Search for the cell housing the specified text and yield its [x, y] center coordinate. 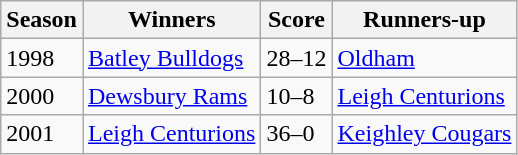
2001 [42, 134]
Runners-up [424, 20]
10–8 [296, 96]
36–0 [296, 134]
Season [42, 20]
Dewsbury Rams [171, 96]
Batley Bulldogs [171, 58]
1998 [42, 58]
28–12 [296, 58]
Oldham [424, 58]
Winners [171, 20]
Keighley Cougars [424, 134]
Score [296, 20]
2000 [42, 96]
